For the text-containing cell, return its midpoint in (x, y) coordinate format. 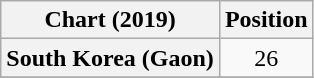
Chart (2019) (110, 20)
Position (266, 20)
South Korea (Gaon) (110, 58)
26 (266, 58)
